Determine the (X, Y) coordinate at the center of the cell enclosing the given text.  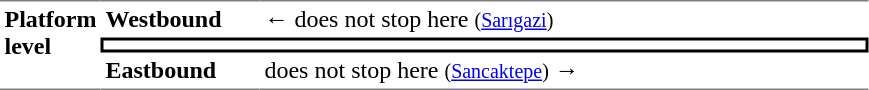
Platform level (50, 45)
← does not stop here (Sarıgazi) (564, 19)
Eastbound (180, 71)
Westbound (180, 19)
does not stop here (Sancaktepe) → (564, 71)
